Determine the (X, Y) coordinate at the center of the cell enclosing the given text.  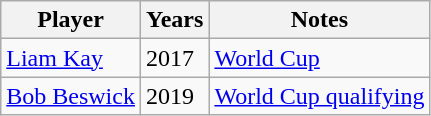
World Cup (320, 58)
Notes (320, 20)
2019 (174, 96)
Liam Kay (71, 58)
Years (174, 20)
World Cup qualifying (320, 96)
Bob Beswick (71, 96)
2017 (174, 58)
Player (71, 20)
